Provide the (x, y) coordinate of the cell's center where the given text is located.  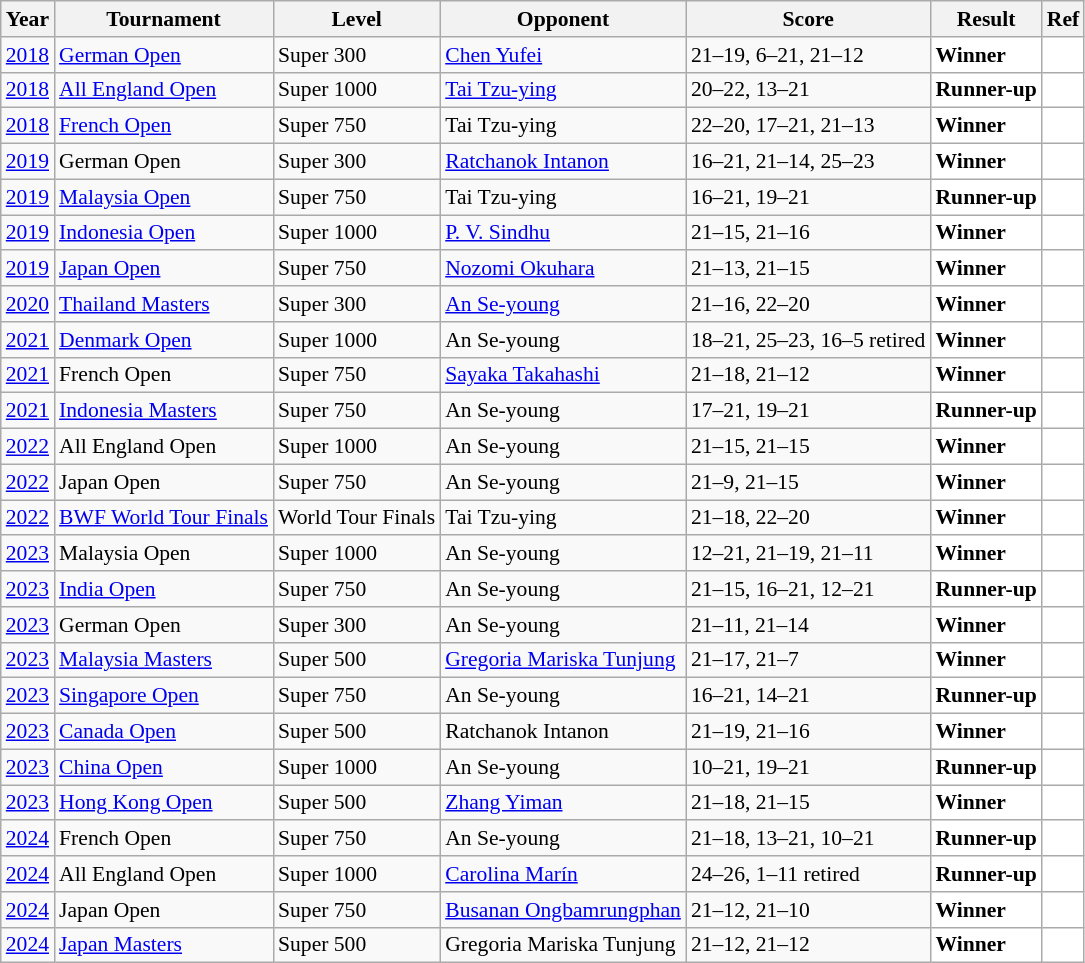
Japan Masters (164, 945)
21–19, 21–16 (808, 732)
21–15, 16–21, 12–21 (808, 589)
Busanan Ongbamrungphan (563, 910)
21–9, 21–15 (808, 482)
21–19, 6–21, 21–12 (808, 55)
BWF World Tour Finals (164, 518)
17–21, 19–21 (808, 411)
21–11, 21–14 (808, 625)
Tournament (164, 19)
Score (808, 19)
21–18, 13–21, 10–21 (808, 839)
India Open (164, 589)
Indonesia Open (164, 233)
21–15, 21–16 (808, 233)
Hong Kong Open (164, 803)
Canada Open (164, 732)
Thailand Masters (164, 304)
21–18, 21–15 (808, 803)
Opponent (563, 19)
21–15, 21–15 (808, 447)
Malaysia Masters (164, 660)
Ref (1063, 19)
21–13, 21–15 (808, 269)
Year (28, 19)
Nozomi Okuhara (563, 269)
Sayaka Takahashi (563, 375)
21–16, 22–20 (808, 304)
2020 (28, 304)
16–21, 21–14, 25–23 (808, 162)
12–21, 21–19, 21–11 (808, 554)
21–18, 22–20 (808, 518)
18–21, 25–23, 16–5 retired (808, 340)
World Tour Finals (356, 518)
Indonesia Masters (164, 411)
20–22, 13–21 (808, 90)
Carolina Marín (563, 874)
21–18, 21–12 (808, 375)
10–21, 19–21 (808, 767)
Level (356, 19)
Zhang Yiman (563, 803)
China Open (164, 767)
16–21, 19–21 (808, 197)
21–17, 21–7 (808, 660)
21–12, 21–12 (808, 945)
Chen Yufei (563, 55)
21–12, 21–10 (808, 910)
Result (986, 19)
Denmark Open (164, 340)
24–26, 1–11 retired (808, 874)
22–20, 17–21, 21–13 (808, 126)
Singapore Open (164, 696)
P. V. Sindhu (563, 233)
16–21, 14–21 (808, 696)
